Return the (x, y) coordinate for the center point of the cell that contains the specified text.  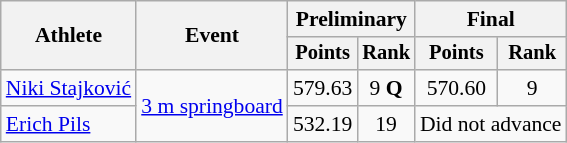
570.60 (456, 88)
Niki Stajković (68, 88)
19 (386, 124)
9 Q (386, 88)
Final (491, 19)
3 m springboard (212, 106)
579.63 (322, 88)
Did not advance (491, 124)
Erich Pils (68, 124)
Event (212, 36)
Athlete (68, 36)
Preliminary (352, 19)
532.19 (322, 124)
9 (532, 88)
